For the text-containing cell, return its midpoint in [X, Y] coordinate format. 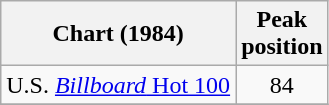
Chart (1984) [118, 34]
U.S. Billboard Hot 100 [118, 85]
Peakposition [282, 34]
84 [282, 85]
